From the cell containing the given text, extract its center point as (x, y) coordinate. 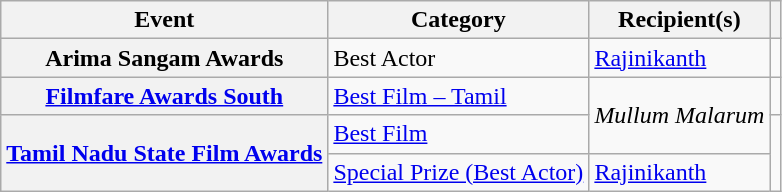
Best Actor (458, 58)
Mullum Malarum (680, 115)
Arima Sangam Awards (164, 58)
Tamil Nadu State Film Awards (164, 153)
Best Film (458, 134)
Special Prize (Best Actor) (458, 172)
Filmfare Awards South (164, 96)
Category (458, 20)
Best Film – Tamil (458, 96)
Recipient(s) (680, 20)
Event (164, 20)
